Detect which cell encompasses the target text, then output its [X, Y] center coordinate. 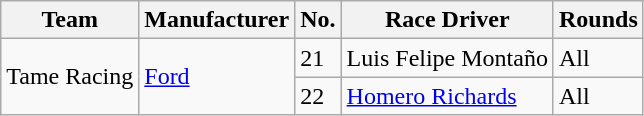
Tame Racing [70, 77]
Manufacturer [217, 20]
Luis Felipe Montaño [447, 58]
Team [70, 20]
21 [318, 58]
Race Driver [447, 20]
Ford [217, 77]
Homero Richards [447, 96]
22 [318, 96]
Rounds [598, 20]
No. [318, 20]
